Return the [x, y] coordinate for the center point of the cell that contains the specified text.  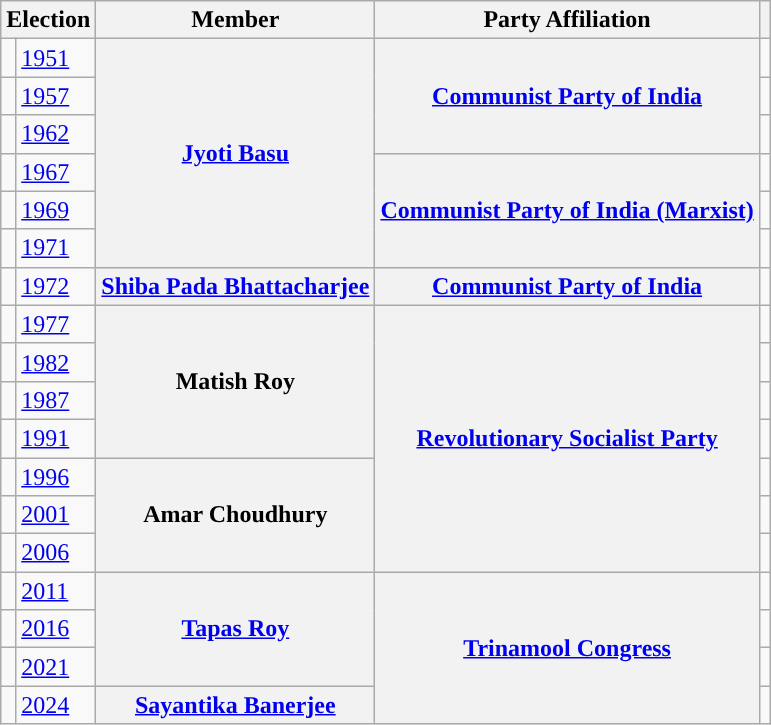
Party Affiliation [567, 20]
Communist Party of India (Marxist) [567, 210]
2011 [56, 591]
1969 [56, 210]
Revolutionary Socialist Party [567, 438]
2006 [56, 553]
1972 [56, 286]
2021 [56, 667]
1967 [56, 172]
Amar Choudhury [236, 515]
1987 [56, 400]
1996 [56, 477]
2024 [56, 705]
Member [236, 20]
1991 [56, 438]
2001 [56, 515]
Matish Roy [236, 381]
1951 [56, 58]
Jyoti Basu [236, 153]
Election [48, 20]
1982 [56, 362]
1977 [56, 324]
Trinamool Congress [567, 648]
Sayantika Banerjee [236, 705]
1957 [56, 96]
1971 [56, 248]
Shiba Pada Bhattacharjee [236, 286]
Tapas Roy [236, 629]
2016 [56, 629]
1962 [56, 134]
